Capture the cell that displays the provided text and extract its (x, y) central coordinate. 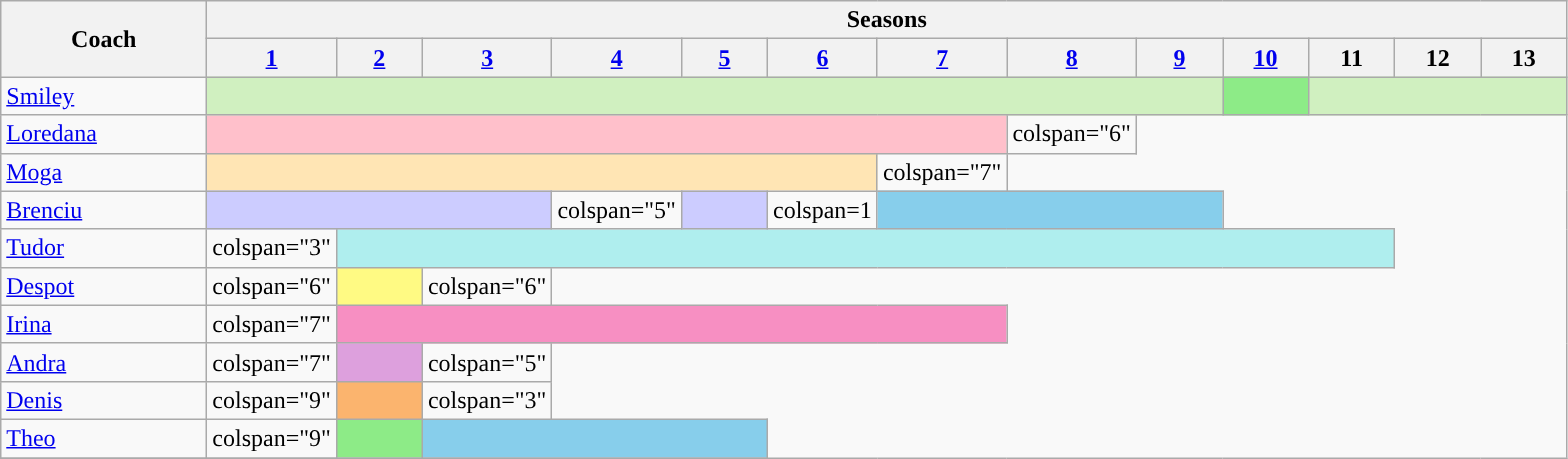
Loredana (104, 134)
10 (1265, 58)
Smiley (104, 96)
Theo (104, 438)
Brenciu (104, 210)
6 (822, 58)
9 (1179, 58)
12 (1438, 58)
3 (487, 58)
Despot (104, 286)
Denis (104, 400)
Tudor (104, 248)
Moga (104, 172)
Andra (104, 362)
8 (1072, 58)
2 (379, 58)
7 (942, 58)
Irina (104, 324)
colspan=1 (822, 210)
5 (724, 58)
4 (617, 58)
Seasons (887, 20)
Coach (104, 39)
11 (1352, 58)
13 (1524, 58)
1 (272, 58)
